From the cell containing the given text, extract its center point as [x, y] coordinate. 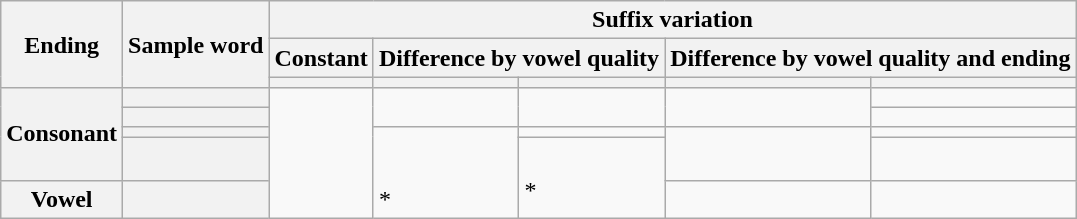
Difference by vowel quality [518, 58]
Difference by vowel quality and ending [870, 58]
Constant [321, 58]
Vowel [62, 199]
Sample word [196, 44]
Consonant [62, 134]
Ending [62, 44]
Suffix variation [672, 20]
